Locate the cell with the specified text and output its [X, Y] center coordinate. 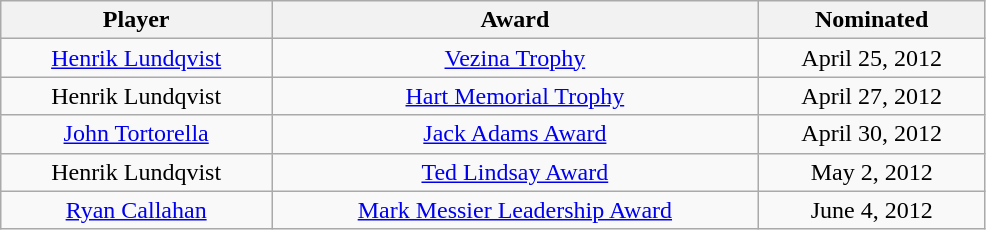
April 30, 2012 [872, 134]
John Tortorella [136, 134]
Award [516, 20]
Hart Memorial Trophy [516, 96]
June 4, 2012 [872, 210]
Vezina Trophy [516, 58]
Player [136, 20]
Jack Adams Award [516, 134]
Nominated [872, 20]
April 25, 2012 [872, 58]
Ryan Callahan [136, 210]
Mark Messier Leadership Award [516, 210]
Ted Lindsay Award [516, 172]
May 2, 2012 [872, 172]
April 27, 2012 [872, 96]
